Provide the (X, Y) coordinate of the cell's center where the given text is located.  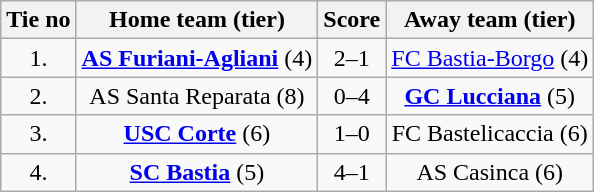
SC Bastia (5) (197, 172)
2–1 (352, 58)
4. (38, 172)
USC Corte (6) (197, 134)
1. (38, 58)
GC Lucciana (5) (490, 96)
AS Santa Reparata (8) (197, 96)
2. (38, 96)
1–0 (352, 134)
Away team (tier) (490, 20)
FC Bastia-Borgo (4) (490, 58)
Home team (tier) (197, 20)
Score (352, 20)
0–4 (352, 96)
AS Casinca (6) (490, 172)
FC Bastelicaccia (6) (490, 134)
4–1 (352, 172)
AS Furiani-Agliani (4) (197, 58)
Tie no (38, 20)
3. (38, 134)
